Scan for the cell matching the given text and deliver its (X, Y) coordinate at center. 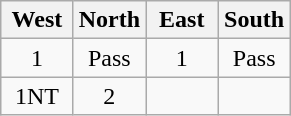
West (37, 20)
2 (109, 96)
South (254, 20)
East (182, 20)
North (109, 20)
1NT (37, 96)
